Search for the cell housing the specified text and yield its [x, y] center coordinate. 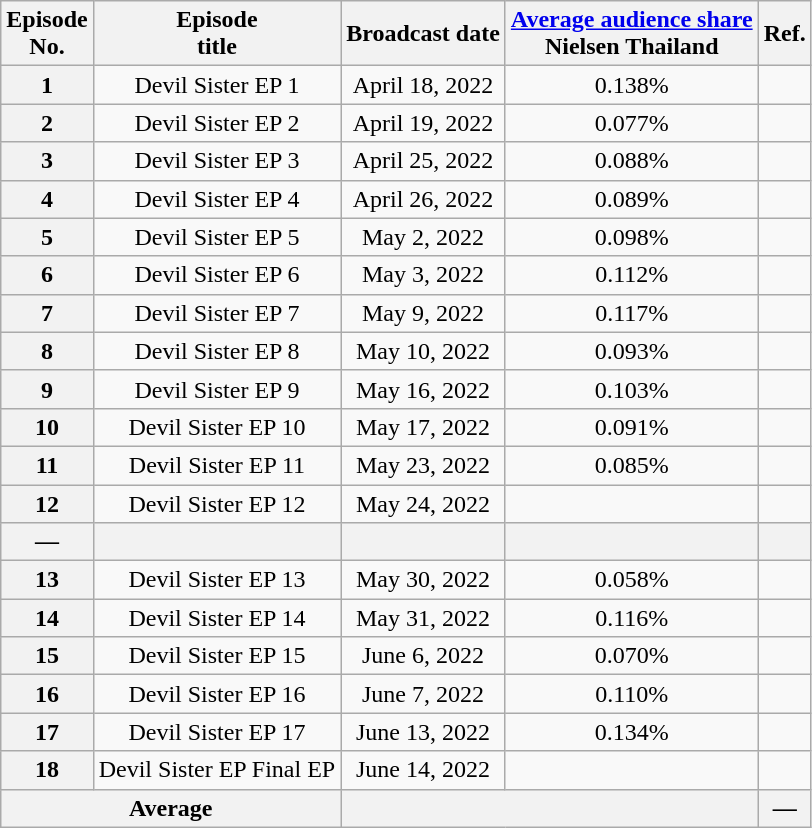
0.117% [632, 313]
0.103% [632, 389]
Devil Sister EP 1 [217, 85]
Devil Sister EP 12 [217, 503]
17 [47, 732]
May 10, 2022 [424, 351]
Episodetitle [217, 34]
9 [47, 389]
1 [47, 85]
EpisodeNo. [47, 34]
15 [47, 656]
Devil Sister EP 3 [217, 161]
18 [47, 770]
0.091% [632, 427]
Devil Sister EP 15 [217, 656]
Devil Sister EP 10 [217, 427]
Devil Sister EP 5 [217, 237]
Average [171, 808]
2 [47, 123]
May 30, 2022 [424, 580]
0.093% [632, 351]
Devil Sister EP 6 [217, 275]
4 [47, 199]
0.089% [632, 199]
April 19, 2022 [424, 123]
May 3, 2022 [424, 275]
Ref. [784, 34]
June 6, 2022 [424, 656]
0.077% [632, 123]
Devil Sister EP 14 [217, 618]
April 25, 2022 [424, 161]
0.098% [632, 237]
0.058% [632, 580]
13 [47, 580]
6 [47, 275]
12 [47, 503]
0.112% [632, 275]
Devil Sister EP 16 [217, 694]
June 14, 2022 [424, 770]
May 16, 2022 [424, 389]
Devil Sister EP 11 [217, 465]
11 [47, 465]
0.088% [632, 161]
Devil Sister EP 17 [217, 732]
Devil Sister EP 9 [217, 389]
Broadcast date [424, 34]
8 [47, 351]
Average audience shareNielsen Thailand [632, 34]
Devil Sister EP 2 [217, 123]
Devil Sister EP 13 [217, 580]
0.085% [632, 465]
April 26, 2022 [424, 199]
16 [47, 694]
May 31, 2022 [424, 618]
0.070% [632, 656]
7 [47, 313]
14 [47, 618]
June 13, 2022 [424, 732]
5 [47, 237]
0.134% [632, 732]
Devil Sister EP 4 [217, 199]
Devil Sister EP 8 [217, 351]
3 [47, 161]
10 [47, 427]
Devil Sister EP 7 [217, 313]
0.110% [632, 694]
May 2, 2022 [424, 237]
0.138% [632, 85]
Devil Sister EP Final EP [217, 770]
May 17, 2022 [424, 427]
May 23, 2022 [424, 465]
April 18, 2022 [424, 85]
May 24, 2022 [424, 503]
May 9, 2022 [424, 313]
June 7, 2022 [424, 694]
0.116% [632, 618]
